Return the (x, y) coordinate for the center point of the cell that contains the specified text.  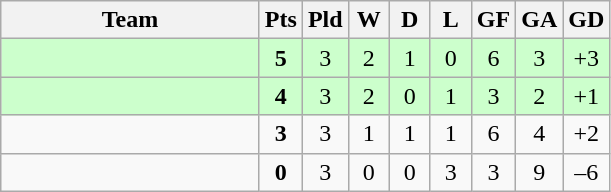
GD (586, 20)
L (450, 20)
–6 (586, 172)
D (410, 20)
+1 (586, 96)
9 (540, 172)
Pts (280, 20)
W (368, 20)
5 (280, 58)
Pld (325, 20)
GF (493, 20)
+2 (586, 134)
+3 (586, 58)
Team (130, 20)
GA (540, 20)
